Extract the [X, Y] coordinate from the center of the cell holding the provided text.  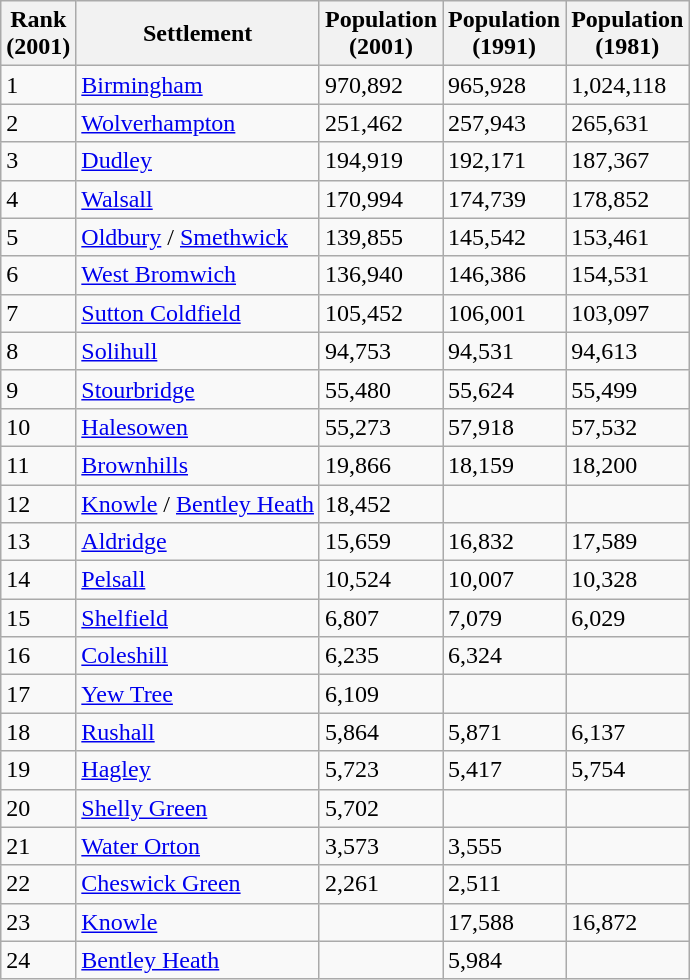
139,855 [380, 237]
192,171 [504, 161]
5,864 [380, 732]
4 [38, 199]
187,367 [628, 161]
55,624 [504, 389]
22 [38, 884]
2 [38, 123]
West Bromwich [198, 275]
57,532 [628, 427]
965,928 [504, 85]
7 [38, 313]
Settlement [198, 34]
Halesowen [198, 427]
6,029 [628, 618]
55,480 [380, 389]
6,807 [380, 618]
9 [38, 389]
170,994 [380, 199]
1,024,118 [628, 85]
Yew Tree [198, 694]
194,919 [380, 161]
18 [38, 732]
16,872 [628, 922]
6,137 [628, 732]
18,200 [628, 465]
15 [38, 618]
174,739 [504, 199]
136,940 [380, 275]
10 [38, 427]
5 [38, 237]
55,273 [380, 427]
5,871 [504, 732]
Knowle / Bentley Heath [198, 503]
Sutton Coldfield [198, 313]
Population(1991) [504, 34]
Shelly Green [198, 808]
178,852 [628, 199]
16,832 [504, 542]
5,723 [380, 770]
10,328 [628, 580]
Stourbridge [198, 389]
16 [38, 656]
154,531 [628, 275]
Brownhills [198, 465]
20 [38, 808]
94,753 [380, 351]
145,542 [504, 237]
57,918 [504, 427]
17 [38, 694]
8 [38, 351]
21 [38, 846]
2,511 [504, 884]
106,001 [504, 313]
6,235 [380, 656]
Solihull [198, 351]
Coleshill [198, 656]
10,524 [380, 580]
Oldbury / Smethwick [198, 237]
Bentley Heath [198, 960]
257,943 [504, 123]
1 [38, 85]
10,007 [504, 580]
5,984 [504, 960]
6 [38, 275]
3 [38, 161]
6,324 [504, 656]
7,079 [504, 618]
265,631 [628, 123]
94,613 [628, 351]
Cheswick Green [198, 884]
5,702 [380, 808]
6,109 [380, 694]
Dudley [198, 161]
19,866 [380, 465]
14 [38, 580]
Pelsall [198, 580]
55,499 [628, 389]
5,417 [504, 770]
11 [38, 465]
15,659 [380, 542]
19 [38, 770]
17,588 [504, 922]
13 [38, 542]
Walsall [198, 199]
5,754 [628, 770]
Rank(2001) [38, 34]
Rushall [198, 732]
24 [38, 960]
94,531 [504, 351]
Knowle [198, 922]
Population(2001) [380, 34]
Shelfield [198, 618]
Birmingham [198, 85]
Wolverhampton [198, 123]
146,386 [504, 275]
153,461 [628, 237]
17,589 [628, 542]
18,452 [380, 503]
103,097 [628, 313]
3,573 [380, 846]
970,892 [380, 85]
18,159 [504, 465]
Hagley [198, 770]
23 [38, 922]
Aldridge [198, 542]
Water Orton [198, 846]
2,261 [380, 884]
105,452 [380, 313]
Population(1981) [628, 34]
3,555 [504, 846]
251,462 [380, 123]
12 [38, 503]
